Extract the (x, y) coordinate from the center of the cell holding the provided text.  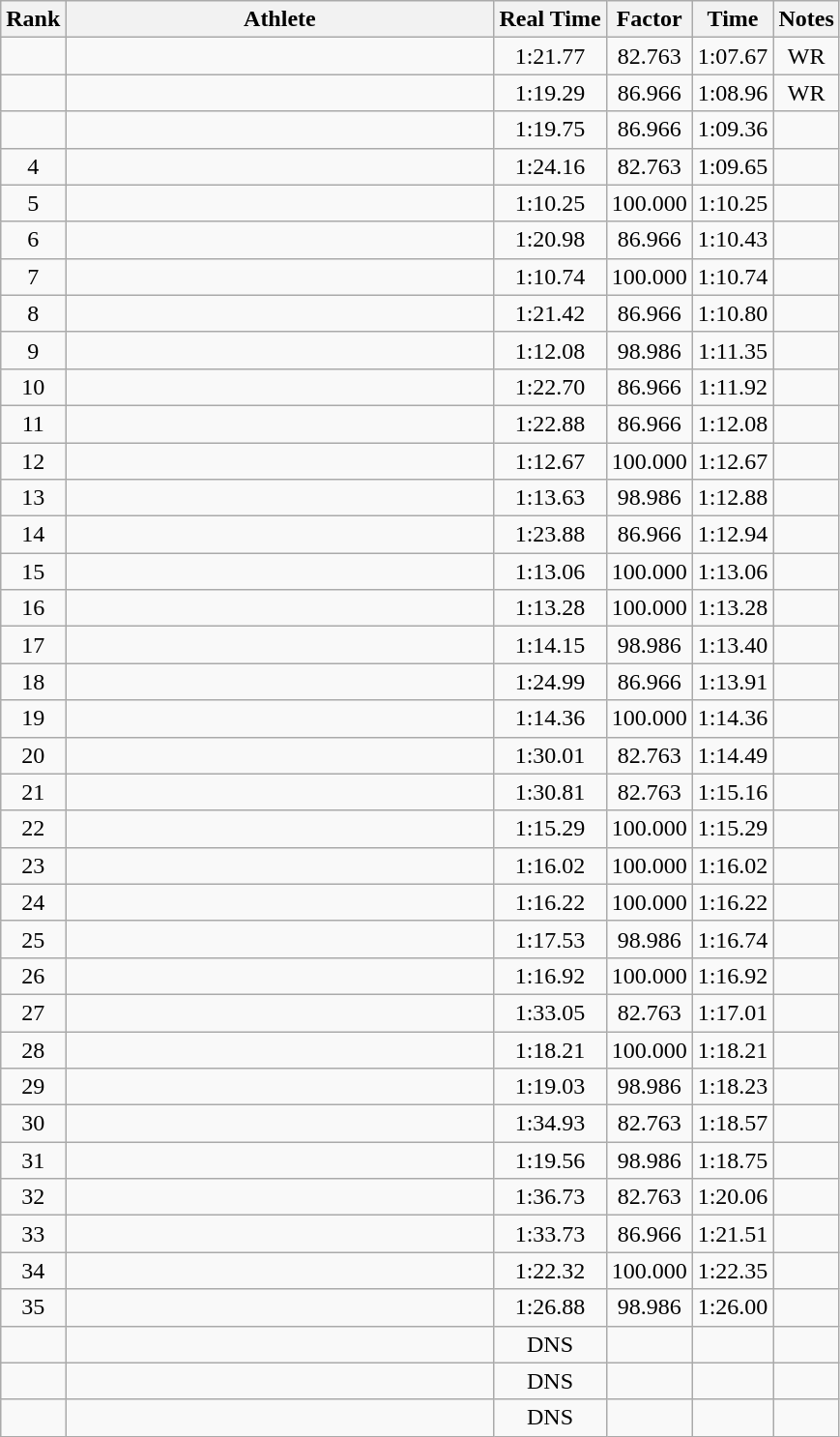
17 (33, 645)
11 (33, 424)
13 (33, 498)
1:17.01 (733, 1012)
1:10.43 (733, 240)
1:11.92 (733, 387)
33 (33, 1234)
20 (33, 755)
26 (33, 976)
1:13.91 (733, 682)
Athlete (280, 19)
1:22.88 (550, 424)
1:22.35 (733, 1271)
15 (33, 572)
34 (33, 1271)
1:18.75 (733, 1160)
22 (33, 829)
29 (33, 1087)
1:09.65 (733, 166)
1:26.00 (733, 1307)
1:22.32 (550, 1271)
Factor (650, 19)
1:23.88 (550, 535)
1:22.70 (550, 387)
27 (33, 1012)
1:11.35 (733, 350)
1:24.16 (550, 166)
1:18.23 (733, 1087)
1:13.40 (733, 645)
1:14.15 (550, 645)
1:13.63 (550, 498)
10 (33, 387)
16 (33, 608)
1:21.77 (550, 56)
5 (33, 203)
1:20.98 (550, 240)
23 (33, 865)
1:16.74 (733, 939)
1:21.42 (550, 313)
1:36.73 (550, 1197)
1:26.88 (550, 1307)
1:33.73 (550, 1234)
1:19.03 (550, 1087)
1:19.75 (550, 130)
1:15.16 (733, 792)
1:33.05 (550, 1012)
1:09.36 (733, 130)
18 (33, 682)
1:14.49 (733, 755)
1:17.53 (550, 939)
8 (33, 313)
24 (33, 902)
Notes (806, 19)
1:19.29 (550, 93)
1:10.80 (733, 313)
1:18.57 (733, 1124)
1:07.67 (733, 56)
12 (33, 461)
28 (33, 1049)
31 (33, 1160)
Real Time (550, 19)
1:20.06 (733, 1197)
25 (33, 939)
35 (33, 1307)
32 (33, 1197)
6 (33, 240)
1:30.81 (550, 792)
21 (33, 792)
30 (33, 1124)
1:30.01 (550, 755)
1:24.99 (550, 682)
1:34.93 (550, 1124)
9 (33, 350)
4 (33, 166)
1:19.56 (550, 1160)
1:12.94 (733, 535)
7 (33, 277)
Time (733, 19)
14 (33, 535)
1:21.51 (733, 1234)
19 (33, 718)
1:12.88 (733, 498)
Rank (33, 19)
1:08.96 (733, 93)
